Determine the [x, y] coordinate at the center of the cell enclosing the given text.  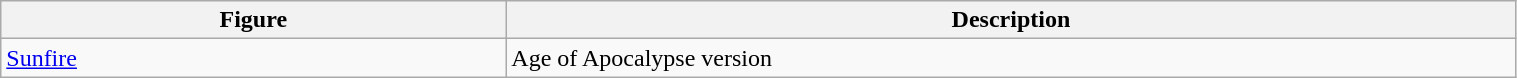
Sunfire [254, 58]
Age of Apocalypse version [1011, 58]
Description [1011, 20]
Figure [254, 20]
